Return the (x, y) coordinate for the center point of the cell that contains the specified text.  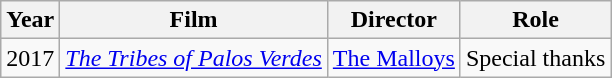
Special thanks (535, 58)
The Malloys (394, 58)
The Tribes of Palos Verdes (194, 58)
Director (394, 20)
Film (194, 20)
Role (535, 20)
2017 (30, 58)
Year (30, 20)
